Search for the cell housing the specified text and yield its [X, Y] center coordinate. 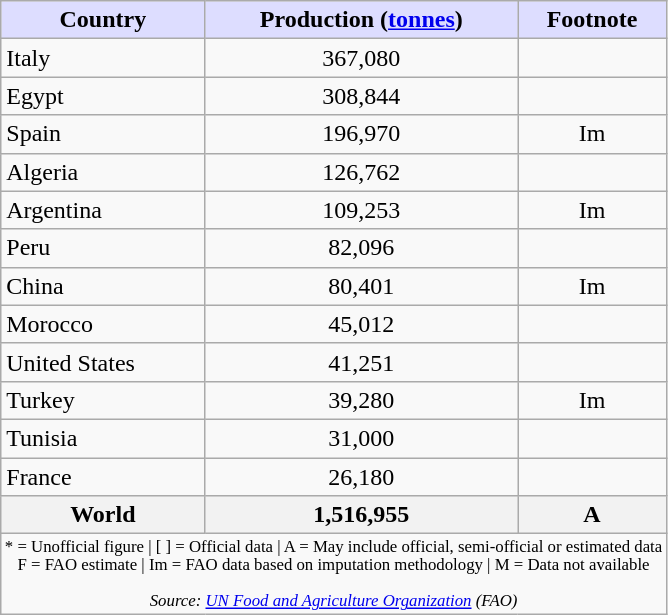
Tunisia [103, 438]
World [103, 515]
45,012 [362, 324]
Peru [103, 248]
196,970 [362, 134]
Italy [103, 58]
Production (tonnes) [362, 20]
126,762 [362, 172]
France [103, 477]
31,000 [362, 438]
367,080 [362, 58]
Spain [103, 134]
Footnote [592, 20]
Algeria [103, 172]
82,096 [362, 248]
Egypt [103, 96]
308,844 [362, 96]
1,516,955 [362, 515]
Turkey [103, 400]
80,401 [362, 286]
A [592, 515]
41,251 [362, 362]
Morocco [103, 324]
China [103, 286]
United States [103, 362]
Argentina [103, 210]
26,180 [362, 477]
Country [103, 20]
39,280 [362, 400]
109,253 [362, 210]
